Scan for the cell matching the given text and deliver its (X, Y) coordinate at center. 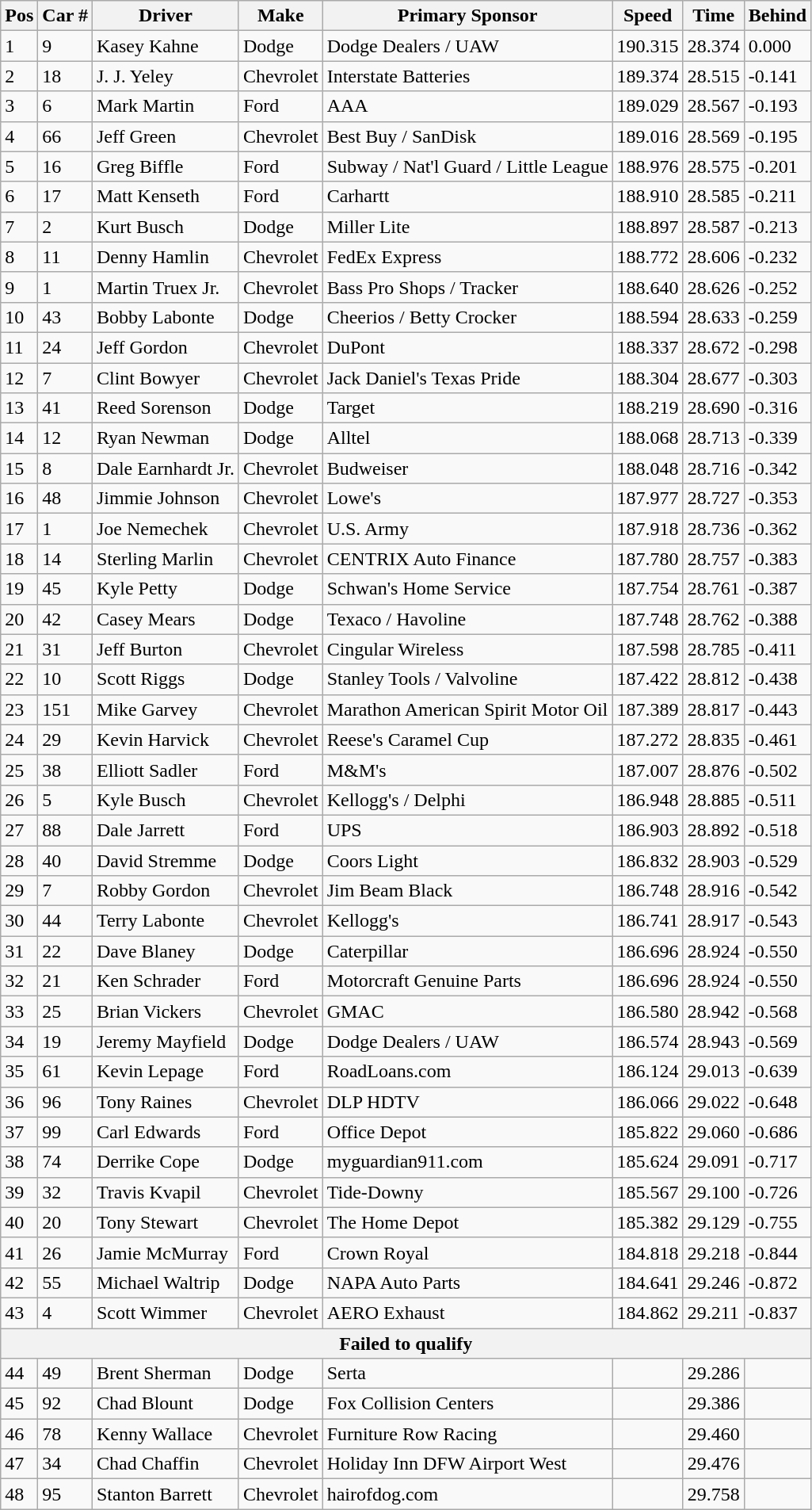
Lowe's (467, 499)
myguardian911.com (467, 1162)
U.S. Army (467, 529)
-0.438 (777, 679)
29.460 (713, 1434)
47 (19, 1464)
49 (65, 1374)
189.029 (648, 106)
92 (65, 1404)
-0.502 (777, 770)
Make (280, 16)
Target (467, 408)
78 (65, 1434)
29.211 (713, 1313)
Robby Gordon (165, 891)
33 (19, 1011)
184.818 (648, 1252)
28.672 (713, 347)
Tony Raines (165, 1102)
Kyle Busch (165, 800)
Schwan's Home Service (467, 589)
Texaco / Havoline (467, 619)
Furniture Row Racing (467, 1434)
28.690 (713, 408)
Speed (648, 16)
29.013 (713, 1072)
hairofdog.com (467, 1494)
Michael Waltrip (165, 1283)
Kellogg's / Delphi (467, 800)
-0.717 (777, 1162)
186.066 (648, 1102)
Bobby Labonte (165, 317)
-0.411 (777, 649)
-0.201 (777, 166)
-0.195 (777, 136)
Cingular Wireless (467, 649)
-0.316 (777, 408)
3 (19, 106)
99 (65, 1132)
185.624 (648, 1162)
29.386 (713, 1404)
28.817 (713, 709)
188.594 (648, 317)
Greg Biffle (165, 166)
28.569 (713, 136)
-0.141 (777, 76)
186.948 (648, 800)
-0.342 (777, 468)
61 (65, 1072)
NAPA Auto Parts (467, 1283)
188.772 (648, 257)
15 (19, 468)
-0.353 (777, 499)
GMAC (467, 1011)
Jeff Burton (165, 649)
185.382 (648, 1222)
David Stremme (165, 860)
Pos (19, 16)
35 (19, 1072)
186.832 (648, 860)
185.822 (648, 1132)
188.219 (648, 408)
Jim Beam Black (467, 891)
-0.872 (777, 1283)
Budweiser (467, 468)
188.068 (648, 438)
Kyle Petty (165, 589)
Jeff Gordon (165, 347)
-0.362 (777, 529)
Office Depot (467, 1132)
151 (65, 709)
DLP HDTV (467, 1102)
Stanley Tools / Valvoline (467, 679)
-0.837 (777, 1313)
Elliott Sadler (165, 770)
28.626 (713, 287)
28.917 (713, 921)
29.476 (713, 1464)
-0.211 (777, 197)
28.567 (713, 106)
-0.639 (777, 1072)
Alltel (467, 438)
28.374 (713, 46)
Chad Blount (165, 1404)
Tony Stewart (165, 1222)
Travis Kvapil (165, 1192)
-0.726 (777, 1192)
96 (65, 1102)
30 (19, 921)
Coors Light (467, 860)
29.218 (713, 1252)
29.758 (713, 1494)
187.598 (648, 649)
Chad Chaffin (165, 1464)
29.129 (713, 1222)
28.885 (713, 800)
29.022 (713, 1102)
-0.511 (777, 800)
28.812 (713, 679)
Jamie McMurray (165, 1252)
Terry Labonte (165, 921)
RoadLoans.com (467, 1072)
28.736 (713, 529)
188.640 (648, 287)
Denny Hamlin (165, 257)
Dave Blaney (165, 951)
Marathon American Spirit Motor Oil (467, 709)
29.060 (713, 1132)
-0.252 (777, 287)
Kasey Kahne (165, 46)
23 (19, 709)
Ryan Newman (165, 438)
Reese's Caramel Cup (467, 740)
37 (19, 1132)
28.633 (713, 317)
95 (65, 1494)
187.780 (648, 559)
Joe Nemechek (165, 529)
-0.461 (777, 740)
-0.529 (777, 860)
28.606 (713, 257)
Bass Pro Shops / Tracker (467, 287)
Martin Truex Jr. (165, 287)
Motorcraft Genuine Parts (467, 981)
-0.542 (777, 891)
Clint Bowyer (165, 378)
189.016 (648, 136)
-0.569 (777, 1042)
Cheerios / Betty Crocker (467, 317)
Car # (65, 16)
186.748 (648, 891)
AAA (467, 106)
Crown Royal (467, 1252)
Fox Collision Centers (467, 1404)
Derrike Cope (165, 1162)
-0.844 (777, 1252)
Jack Daniel's Texas Pride (467, 378)
-0.213 (777, 227)
FedEx Express (467, 257)
28 (19, 860)
-0.303 (777, 378)
Brent Sherman (165, 1374)
88 (65, 830)
-0.755 (777, 1222)
28.761 (713, 589)
Caterpillar (467, 951)
28.876 (713, 770)
Time (713, 16)
186.903 (648, 830)
Jeff Green (165, 136)
AERO Exhaust (467, 1313)
Ken Schrader (165, 981)
Dale Earnhardt Jr. (165, 468)
Primary Sponsor (467, 16)
Sterling Marlin (165, 559)
DuPont (467, 347)
28.585 (713, 197)
Kurt Busch (165, 227)
187.272 (648, 740)
189.374 (648, 76)
0.000 (777, 46)
-0.543 (777, 921)
Scott Riggs (165, 679)
190.315 (648, 46)
187.977 (648, 499)
29.286 (713, 1374)
29.091 (713, 1162)
Mark Martin (165, 106)
187.748 (648, 619)
184.862 (648, 1313)
-0.518 (777, 830)
Matt Kenseth (165, 197)
Interstate Batteries (467, 76)
46 (19, 1434)
28.677 (713, 378)
M&M's (467, 770)
28.892 (713, 830)
Miller Lite (467, 227)
28.716 (713, 468)
187.754 (648, 589)
28.903 (713, 860)
28.727 (713, 499)
188.048 (648, 468)
187.007 (648, 770)
Kevin Harvick (165, 740)
188.304 (648, 378)
Stanton Barrett (165, 1494)
-0.339 (777, 438)
188.337 (648, 347)
-0.568 (777, 1011)
-0.298 (777, 347)
55 (65, 1283)
66 (65, 136)
29.100 (713, 1192)
Failed to qualify (406, 1344)
28.916 (713, 891)
187.389 (648, 709)
186.574 (648, 1042)
J. J. Yeley (165, 76)
186.580 (648, 1011)
28.835 (713, 740)
186.124 (648, 1072)
Kellogg's (467, 921)
28.515 (713, 76)
Behind (777, 16)
186.741 (648, 921)
187.422 (648, 679)
Casey Mears (165, 619)
Subway / Nat'l Guard / Little League (467, 166)
Holiday Inn DFW Airport West (467, 1464)
-0.388 (777, 619)
UPS (467, 830)
Kevin Lepage (165, 1072)
Jimmie Johnson (165, 499)
The Home Depot (467, 1222)
Jeremy Mayfield (165, 1042)
39 (19, 1192)
185.567 (648, 1192)
188.897 (648, 227)
Reed Sorenson (165, 408)
36 (19, 1102)
-0.193 (777, 106)
28.762 (713, 619)
Serta (467, 1374)
Scott Wimmer (165, 1313)
28.943 (713, 1042)
-0.387 (777, 589)
187.918 (648, 529)
74 (65, 1162)
-0.259 (777, 317)
13 (19, 408)
Brian Vickers (165, 1011)
188.976 (648, 166)
27 (19, 830)
CENTRIX Auto Finance (467, 559)
Tide-Downy (467, 1192)
29.246 (713, 1283)
28.942 (713, 1011)
28.785 (713, 649)
-0.648 (777, 1102)
-0.443 (777, 709)
28.757 (713, 559)
Mike Garvey (165, 709)
28.587 (713, 227)
-0.686 (777, 1132)
Carl Edwards (165, 1132)
Dale Jarrett (165, 830)
-0.232 (777, 257)
-0.383 (777, 559)
188.910 (648, 197)
Carhartt (467, 197)
Best Buy / SanDisk (467, 136)
Kenny Wallace (165, 1434)
Driver (165, 16)
184.641 (648, 1283)
28.575 (713, 166)
28.713 (713, 438)
